Provide the (x, y) coordinate of the cell's center where the given text is located.  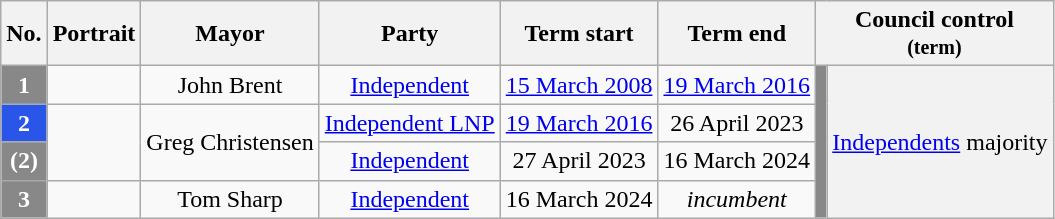
15 March 2008 (579, 85)
27 April 2023 (579, 161)
Mayor (230, 34)
1 (24, 85)
Greg Christensen (230, 142)
Portrait (94, 34)
26 April 2023 (737, 123)
John Brent (230, 85)
Council control (term) (934, 34)
(2) (24, 161)
2 (24, 123)
Term end (737, 34)
3 (24, 199)
Term start (579, 34)
Independents majority (940, 142)
Party (410, 34)
incumbent (737, 199)
Tom Sharp (230, 199)
Independent LNP (410, 123)
No. (24, 34)
